From the cell containing the given text, extract its center point as [x, y] coordinate. 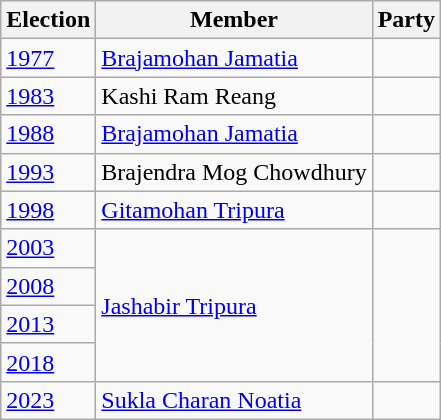
1983 [48, 96]
Kashi Ram Reang [234, 96]
Election [48, 20]
1993 [48, 172]
1988 [48, 134]
1998 [48, 210]
2023 [48, 400]
Jashabir Tripura [234, 305]
Sukla Charan Noatia [234, 400]
Brajendra Mog Chowdhury [234, 172]
1977 [48, 58]
2008 [48, 286]
Member [234, 20]
2003 [48, 248]
Gitamohan Tripura [234, 210]
Party [406, 20]
2013 [48, 324]
2018 [48, 362]
